Determine the (X, Y) coordinate at the center of the cell enclosing the given text.  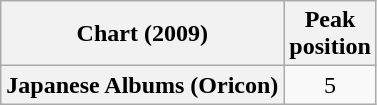
5 (330, 85)
Japanese Albums (Oricon) (142, 85)
Peakposition (330, 34)
Chart (2009) (142, 34)
